Find where the given text appears and provide that cell's center as [x, y] coordinate. 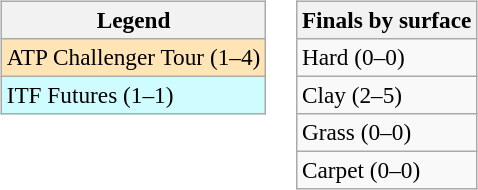
Finals by surface [387, 20]
Legend [133, 20]
Hard (0–0) [387, 57]
Grass (0–0) [387, 133]
ITF Futures (1–1) [133, 95]
Clay (2–5) [387, 95]
Carpet (0–0) [387, 171]
ATP Challenger Tour (1–4) [133, 57]
